Identify which cell holds the provided text, then report its [x, y] central coordinate. 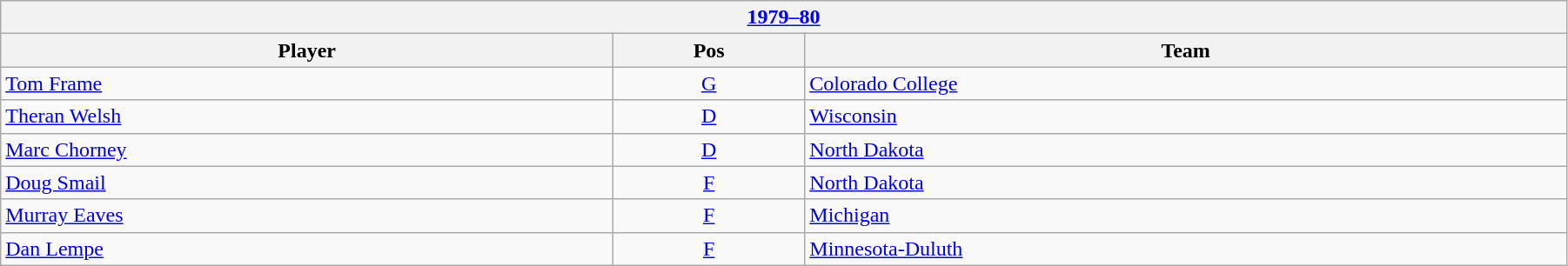
Team [1186, 50]
Tom Frame [307, 83]
Player [307, 50]
G [709, 83]
Doug Smail [307, 183]
Pos [709, 50]
Wisconsin [1186, 116]
Marc Chorney [307, 150]
Minnesota-Duluth [1186, 249]
Colorado College [1186, 83]
Dan Lempe [307, 249]
Michigan [1186, 216]
Murray Eaves [307, 216]
Theran Welsh [307, 116]
1979–80 [784, 17]
